Determine the (x, y) coordinate at the center of the cell enclosing the given text.  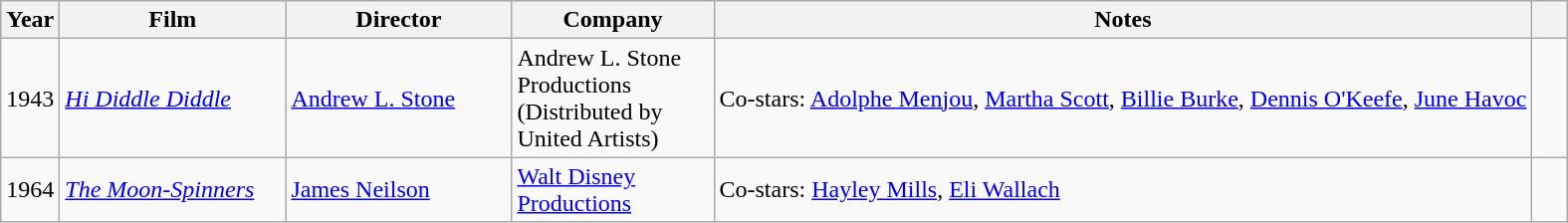
Andrew L. Stone (398, 98)
1964 (30, 189)
James Neilson (398, 189)
Notes (1123, 20)
Company (613, 20)
Hi Diddle Diddle (173, 98)
Co-stars: Adolphe Menjou, Martha Scott, Billie Burke, Dennis O'Keefe, June Havoc (1123, 98)
Year (30, 20)
Film (173, 20)
1943 (30, 98)
Andrew L. Stone Productions (Distributed by United Artists) (613, 98)
The Moon-Spinners (173, 189)
Director (398, 20)
Co-stars: Hayley Mills, Eli Wallach (1123, 189)
Walt Disney Productions (613, 189)
